Return the (x, y) coordinate for the center point of the cell that contains the specified text.  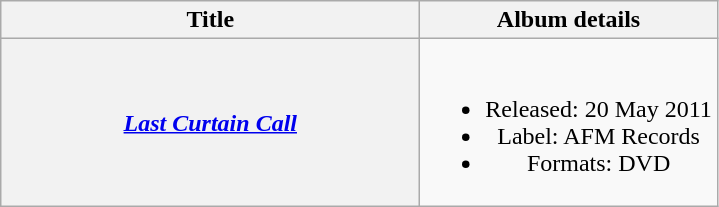
Last Curtain Call (210, 122)
Released: 20 May 2011Label: AFM RecordsFormats: DVD (568, 122)
Title (210, 20)
Album details (568, 20)
